Return the [x, y] coordinate for the center point of the cell that contains the specified text.  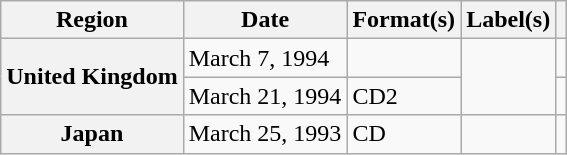
Format(s) [404, 20]
March 21, 1994 [265, 96]
March 25, 1993 [265, 134]
United Kingdom [92, 77]
Label(s) [508, 20]
CD [404, 134]
March 7, 1994 [265, 58]
Date [265, 20]
CD2 [404, 96]
Region [92, 20]
Japan [92, 134]
